Detect which cell encompasses the target text, then output its (x, y) center coordinate. 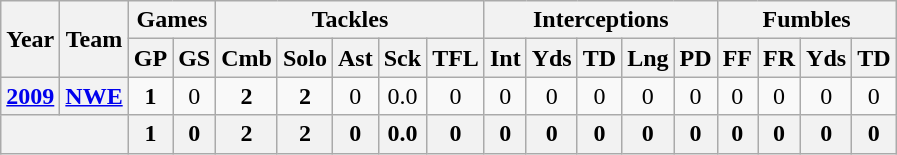
Interceptions (600, 20)
Year (30, 39)
PD (696, 58)
Solo (304, 58)
NWE (94, 96)
Games (172, 20)
Cmb (247, 58)
2009 (30, 96)
FR (780, 58)
TFL (456, 58)
GP (150, 58)
Team (94, 39)
Int (505, 58)
GS (194, 58)
FF (737, 58)
Sck (402, 58)
Fumbles (806, 20)
Tackles (350, 20)
Lng (648, 58)
Ast (356, 58)
